From the cell containing the given text, extract its center point as [x, y] coordinate. 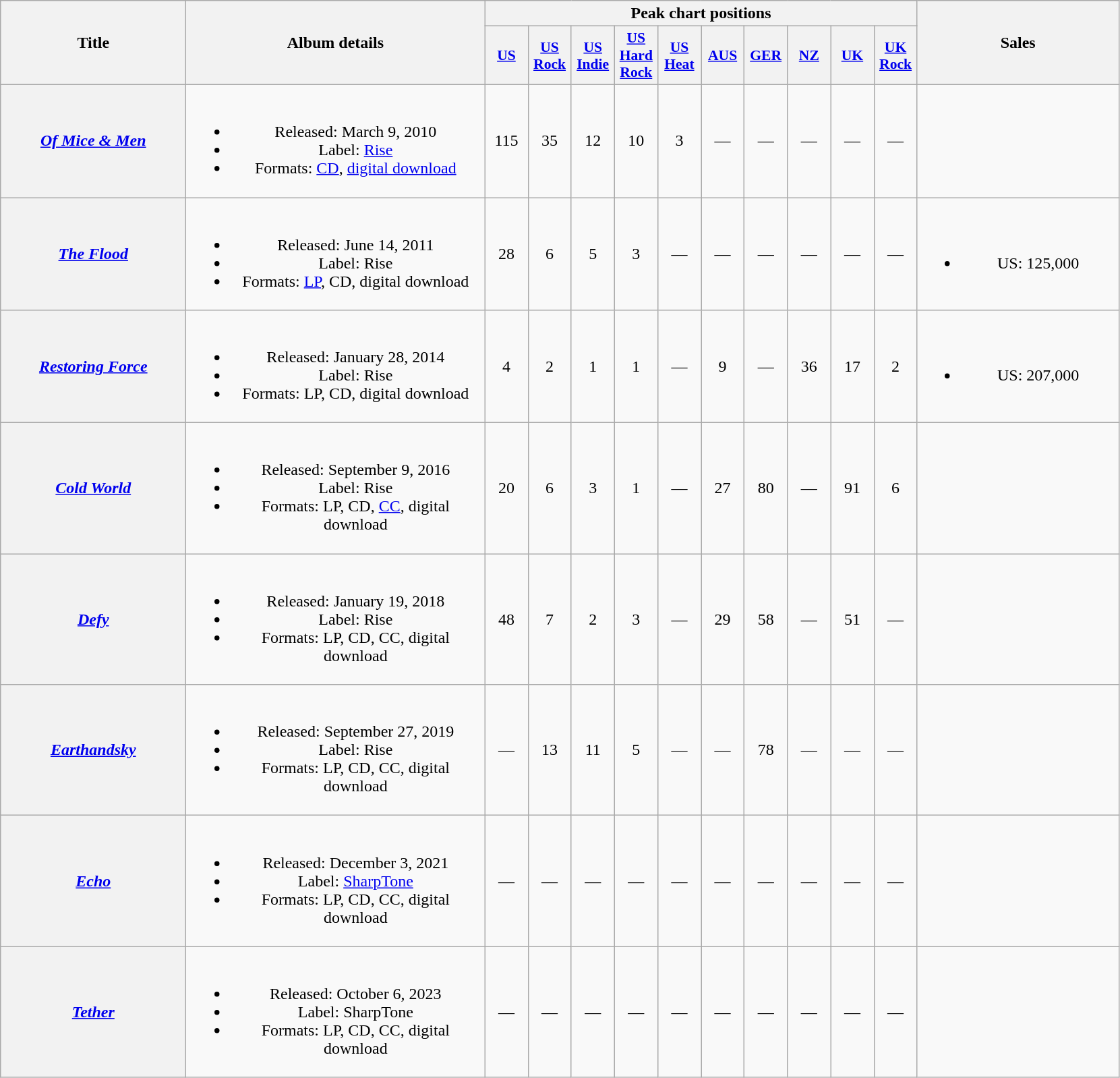
13 [550, 750]
Released: October 6, 2023Label: SharpToneFormats: LP, CD, CC, digital download [336, 1012]
Earthandsky [93, 750]
AUS [723, 55]
9 [723, 367]
10 [636, 140]
51 [852, 619]
USIndie [593, 55]
Released: January 19, 2018Label: RiseFormats: LP, CD, CC, digital download [336, 619]
Released: January 28, 2014Label: RiseFormats: LP, CD, digital download [336, 367]
91 [852, 488]
Tether [93, 1012]
4 [506, 367]
27 [723, 488]
UK [852, 55]
Released: September 27, 2019Label: RiseFormats: LP, CD, CC, digital download [336, 750]
115 [506, 140]
Peak chart positions [701, 13]
USHeat [679, 55]
17 [852, 367]
US: 125,000 [1018, 254]
The Flood [93, 254]
Album details [336, 43]
Sales [1018, 43]
Released: September 9, 2016Label: RiseFormats: LP, CD, CC, digital download [336, 488]
78 [766, 750]
UKRock [895, 55]
12 [593, 140]
US: 207,000 [1018, 367]
USRock [550, 55]
Released: March 9, 2010Label: RiseFormats: CD, digital download [336, 140]
GER [766, 55]
Released: December 3, 2021Label: SharpToneFormats: LP, CD, CC, digital download [336, 881]
Restoring Force [93, 367]
35 [550, 140]
7 [550, 619]
80 [766, 488]
28 [506, 254]
Released: June 14, 2011Label: RiseFormats: LP, CD, digital download [336, 254]
36 [809, 367]
Defy [93, 619]
11 [593, 750]
29 [723, 619]
US [506, 55]
USHard Rock [636, 55]
NZ [809, 55]
58 [766, 619]
Title [93, 43]
20 [506, 488]
Cold World [93, 488]
48 [506, 619]
Of Mice & Men [93, 140]
Echo [93, 881]
